Scan for the cell matching the given text and deliver its (X, Y) coordinate at center. 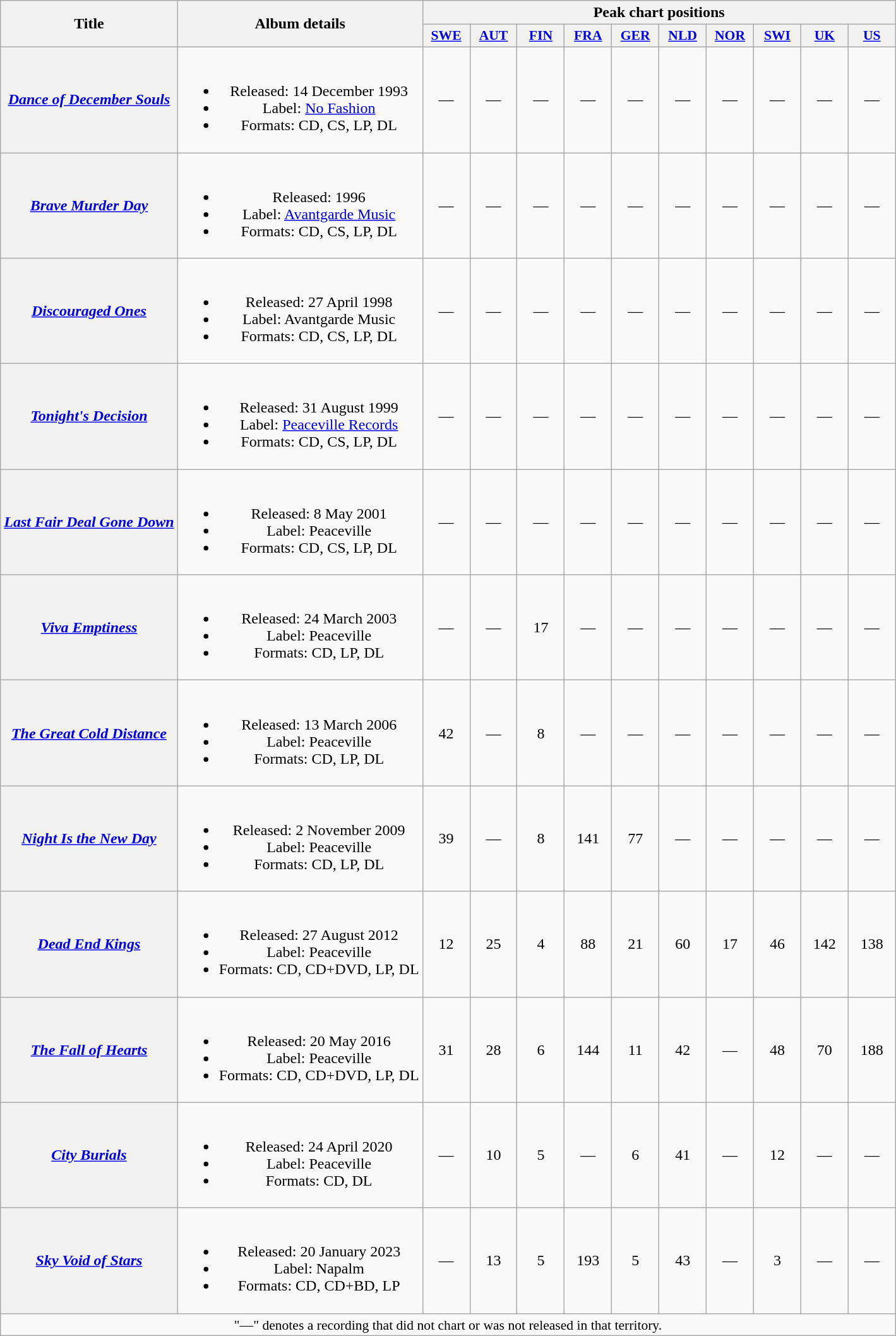
Released: 1996Label: Avantgarde MusicFormats: CD, CS, LP, DL (300, 206)
The Fall of Hearts (89, 1050)
46 (777, 944)
FRA (588, 36)
FIN (541, 36)
Released: 27 April 1998Label: Avantgarde MusicFormats: CD, CS, LP, DL (300, 311)
10 (494, 1155)
SWI (777, 36)
Tonight's Decision (89, 417)
193 (588, 1261)
The Great Cold Distance (89, 733)
Released: 2 November 2009Label: PeacevilleFormats: CD, LP, DL (300, 839)
43 (683, 1261)
Released: 24 March 2003Label: PeacevilleFormats: CD, LP, DL (300, 628)
US (871, 36)
41 (683, 1155)
70 (825, 1050)
Released: 8 May 2001Label: PeacevilleFormats: CD, CS, LP, DL (300, 522)
Released: 31 August 1999Label: Peaceville RecordsFormats: CD, CS, LP, DL (300, 417)
Peak chart positions (659, 13)
3 (777, 1261)
City Burials (89, 1155)
4 (541, 944)
60 (683, 944)
Viva Emptiness (89, 628)
13 (494, 1261)
Night Is the New Day (89, 839)
NLD (683, 36)
AUT (494, 36)
77 (635, 839)
Released: 20 January 2023Label: NapalmFormats: CD, CD+BD, LP (300, 1261)
SWE (446, 36)
Discouraged Ones (89, 311)
Released: 20 May 2016Label: PeacevilleFormats: CD, CD+DVD, LP, DL (300, 1050)
Released: 24 April 2020Label: PeacevilleFormats: CD, DL (300, 1155)
31 (446, 1050)
21 (635, 944)
11 (635, 1050)
Title (89, 24)
25 (494, 944)
188 (871, 1050)
GER (635, 36)
Released: 14 December 1993Label: No FashionFormats: CD, CS, LP, DL (300, 100)
142 (825, 944)
Dead End Kings (89, 944)
28 (494, 1050)
NOR (730, 36)
144 (588, 1050)
Dance of December Souls (89, 100)
88 (588, 944)
Last Fair Deal Gone Down (89, 522)
39 (446, 839)
141 (588, 839)
Released: 13 March 2006Label: PeacevilleFormats: CD, LP, DL (300, 733)
Album details (300, 24)
"—" denotes a recording that did not chart or was not released in that territory. (448, 1325)
48 (777, 1050)
Brave Murder Day (89, 206)
138 (871, 944)
UK (825, 36)
Sky Void of Stars (89, 1261)
Released: 27 August 2012Label: PeacevilleFormats: CD, CD+DVD, LP, DL (300, 944)
